Provide the (X, Y) coordinate of the cell's center where the given text is located.  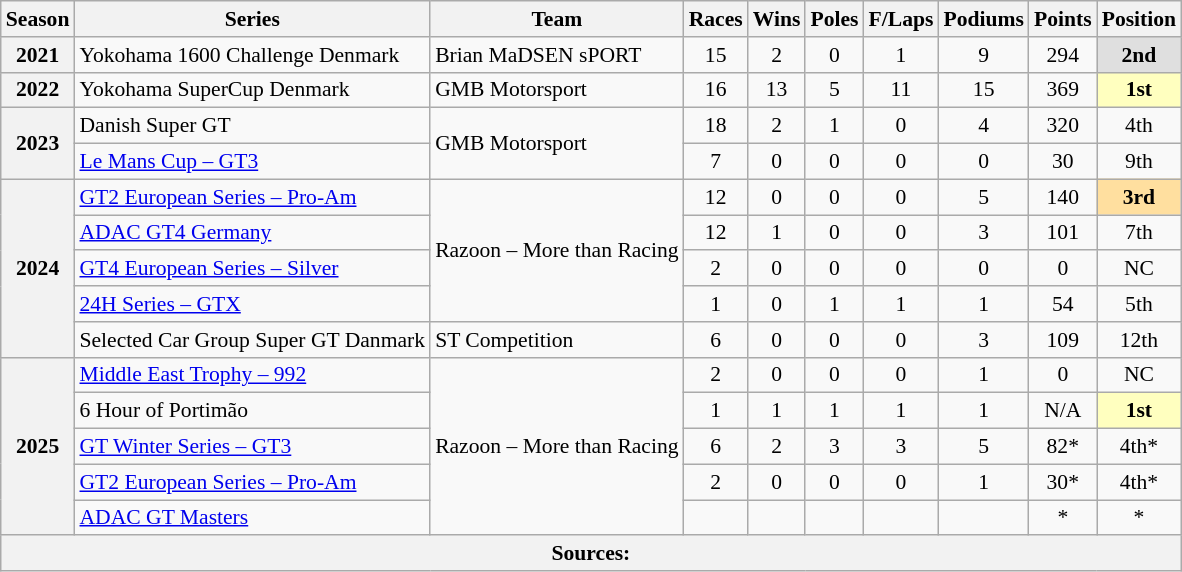
2024 (38, 268)
Position (1139, 19)
Sources: (591, 554)
Le Mans Cup – GT3 (252, 162)
2023 (38, 144)
9 (984, 55)
4 (984, 126)
7th (1139, 233)
2nd (1139, 55)
7 (716, 162)
101 (1063, 233)
140 (1063, 197)
54 (1063, 304)
30 (1063, 162)
Poles (834, 19)
GT Winter Series – GT3 (252, 447)
Races (716, 19)
13 (777, 90)
9th (1139, 162)
30* (1063, 482)
N/A (1063, 411)
2021 (38, 55)
109 (1063, 340)
ADAC GT4 Germany (252, 233)
Middle East Trophy – 992 (252, 375)
Yokohama SuperCup Denmark (252, 90)
Points (1063, 19)
2022 (38, 90)
Yokohama 1600 Challenge Denmark (252, 55)
3rd (1139, 197)
5th (1139, 304)
Selected Car Group Super GT Danmark (252, 340)
2025 (38, 446)
294 (1063, 55)
18 (716, 126)
6 Hour of Portimão (252, 411)
Team (557, 19)
Wins (777, 19)
Brian MaDSEN sPORT (557, 55)
12th (1139, 340)
4th (1139, 126)
Series (252, 19)
11 (902, 90)
320 (1063, 126)
ST Competition (557, 340)
Danish Super GT (252, 126)
16 (716, 90)
ADAC GT Masters (252, 518)
369 (1063, 90)
Podiums (984, 19)
82* (1063, 447)
24H Series – GTX (252, 304)
GT4 European Series – Silver (252, 269)
F/Laps (902, 19)
Season (38, 19)
